From the cell containing the given text, extract its center point as [X, Y] coordinate. 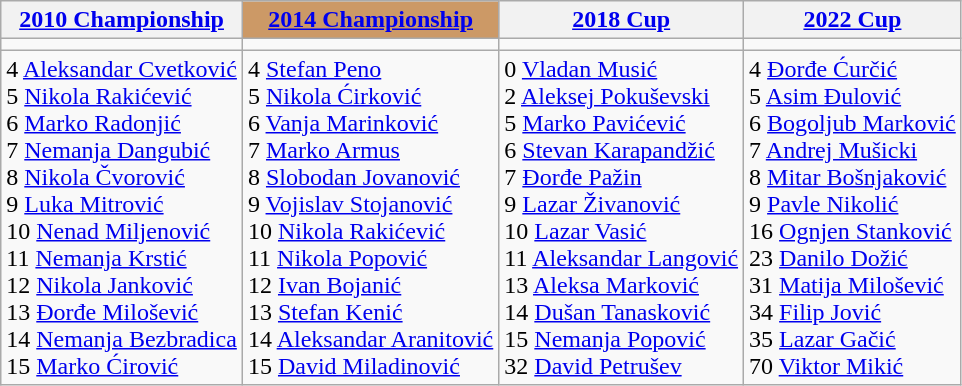
2022 Cup [853, 20]
2010 Championship [122, 20]
2014 Championship [370, 20]
2018 Cup [622, 20]
